Identify which cell holds the provided text, then report its (X, Y) central coordinate. 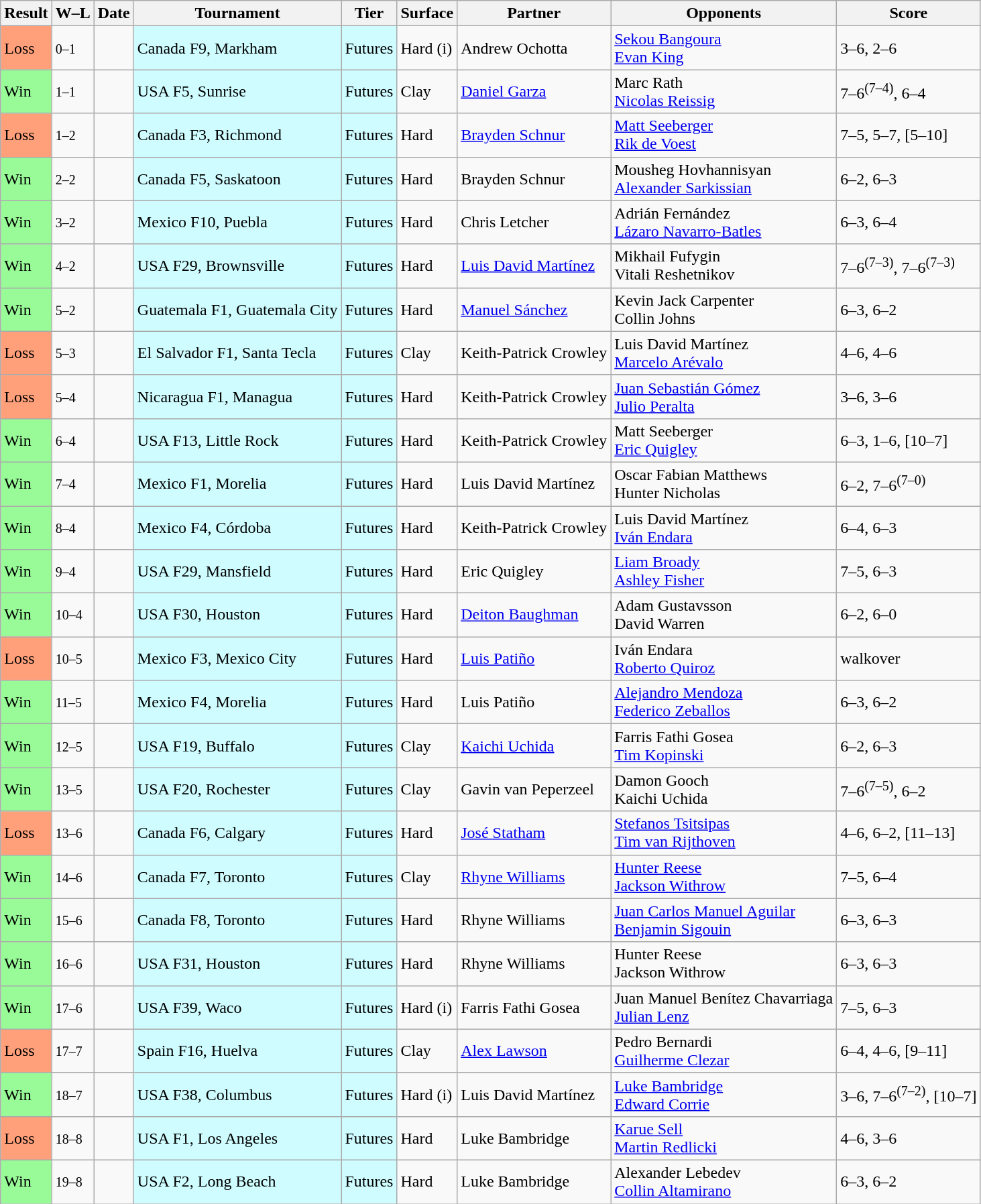
6–4, 6–3 (909, 527)
Luke Bambridge Edward Corrie (724, 1094)
walkover (909, 658)
Juan Sebastián Gómez Julio Peralta (724, 397)
6–2, 6–0 (909, 615)
7–5, 5–7, [5–10] (909, 135)
5–3 (72, 353)
12–5 (72, 745)
Juan Manuel Benítez Chavarriaga Julian Lenz (724, 1007)
Nicaragua F1, Managua (237, 397)
17–6 (72, 1007)
USA F2, Long Beach (237, 1181)
Mikhail Fufygin Vitali Reshetnikov (724, 265)
USA F5, Sunrise (237, 91)
Kevin Jack Carpenter Collin Johns (724, 310)
Damon Gooch Kaichi Uchida (724, 790)
6–2, 7–6(7–0) (909, 484)
Mexico F4, Córdoba (237, 527)
5–4 (72, 397)
Guatemala F1, Guatemala City (237, 310)
Mexico F4, Morelia (237, 703)
Opponents (724, 13)
7–4 (72, 484)
17–7 (72, 1051)
1–1 (72, 91)
13–5 (72, 790)
15–6 (72, 920)
Adrián Fernández Lázaro Navarro-Batles (724, 223)
Iván Endara Roberto Quiroz (724, 658)
USA F30, Houston (237, 615)
4–6, 6–2, [11–13] (909, 833)
USA F29, Mansfield (237, 571)
Canada F3, Richmond (237, 135)
3–6, 3–6 (909, 397)
Partner (534, 13)
Manuel Sánchez (534, 310)
Gavin van Peperzeel (534, 790)
Score (909, 13)
USA F19, Buffalo (237, 745)
6–3, 6–4 (909, 223)
Matt Seeberger Rik de Voest (724, 135)
Stefanos Tsitsipas Tim van Rijthoven (724, 833)
6–4 (72, 440)
W–L (72, 13)
11–5 (72, 703)
6–4, 4–6, [9–11] (909, 1051)
Alex Lawson (534, 1051)
Surface (427, 13)
18–8 (72, 1138)
Canada F5, Saskatoon (237, 178)
Juan Carlos Manuel Aguilar Benjamin Sigouin (724, 920)
Mexico F10, Puebla (237, 223)
USA F29, Brownsville (237, 265)
18–7 (72, 1094)
Chris Letcher (534, 223)
8–4 (72, 527)
Eric Quigley (534, 571)
Daniel Garza (534, 91)
Kaichi Uchida (534, 745)
7–6(7–5), 6–2 (909, 790)
14–6 (72, 877)
10–5 (72, 658)
Canada F8, Toronto (237, 920)
José Statham (534, 833)
4–2 (72, 265)
El Salvador F1, Santa Tecla (237, 353)
16–6 (72, 964)
Tournament (237, 13)
Canada F6, Calgary (237, 833)
7–6(7–4), 6–4 (909, 91)
10–4 (72, 615)
Marc Rath Nicolas Reissig (724, 91)
4–6, 3–6 (909, 1138)
Date (114, 13)
Alejandro Mendoza Federico Zeballos (724, 703)
Karue Sell Martin Redlicki (724, 1138)
Canada F7, Toronto (237, 877)
Adam Gustavsson David Warren (724, 615)
USA F31, Houston (237, 964)
5–2 (72, 310)
Mexico F1, Morelia (237, 484)
1–2 (72, 135)
USA F39, Waco (237, 1007)
3–2 (72, 223)
4–6, 4–6 (909, 353)
USA F13, Little Rock (237, 440)
6–3, 1–6, [10–7] (909, 440)
Result (26, 13)
3–6, 2–6 (909, 48)
Luis David Martínez Marcelo Arévalo (724, 353)
Deiton Baughman (534, 615)
0–1 (72, 48)
Mousheg Hovhannisyan Alexander Sarkissian (724, 178)
13–6 (72, 833)
Luis David Martínez Iván Endara (724, 527)
USA F38, Columbus (237, 1094)
7–6(7–3), 7–6(7–3) (909, 265)
Pedro Bernardi Guilherme Clezar (724, 1051)
Liam Broady Ashley Fisher (724, 571)
Matt Seeberger Eric Quigley (724, 440)
Tier (369, 13)
2–2 (72, 178)
Farris Fathi Gosea Tim Kopinski (724, 745)
Alexander Lebedev Collin Altamirano (724, 1181)
7–5, 6–4 (909, 877)
Mexico F3, Mexico City (237, 658)
9–4 (72, 571)
Spain F16, Huelva (237, 1051)
Sekou Bangoura Evan King (724, 48)
3–6, 7–6(7–2), [10–7] (909, 1094)
Farris Fathi Gosea (534, 1007)
USA F20, Rochester (237, 790)
19–8 (72, 1181)
Oscar Fabian Matthews Hunter Nicholas (724, 484)
Andrew Ochotta (534, 48)
Canada F9, Markham (237, 48)
USA F1, Los Angeles (237, 1138)
